For the text-containing cell, return its midpoint in [X, Y] coordinate format. 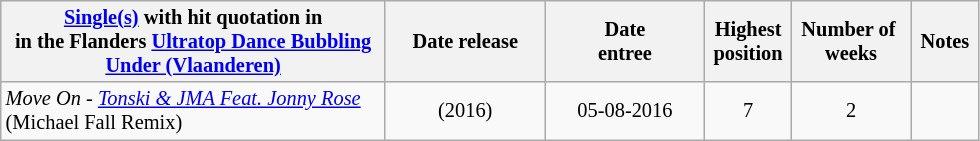
Move On - Tonski & JMA Feat. Jonny Rose (Michael Fall Remix) [194, 111]
Date entree [625, 42]
Number of weeks [850, 42]
05-08-2016 [625, 111]
2 [850, 111]
7 [748, 111]
Single(s) with hit quotation in in the Flanders Ultratop Dance Bubbling Under (Vlaanderen) [194, 42]
(2016) [465, 111]
Highest position [748, 42]
Notes [946, 42]
Date release [465, 42]
